Capture the cell that displays the provided text and extract its [X, Y] central coordinate. 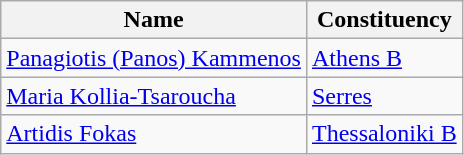
Panagiotis (Panos) Kammenos [154, 58]
Name [154, 20]
Serres [384, 96]
Constituency [384, 20]
Artidis Fokas [154, 134]
Thessaloniki B [384, 134]
Maria Kollia-Tsaroucha [154, 96]
Athens B [384, 58]
